Search for the cell housing the specified text and yield its (x, y) center coordinate. 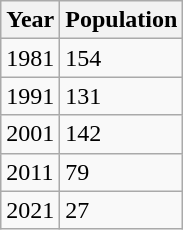
27 (122, 210)
2021 (30, 210)
79 (122, 172)
131 (122, 96)
Population (122, 20)
1991 (30, 96)
2001 (30, 134)
1981 (30, 58)
142 (122, 134)
2011 (30, 172)
154 (122, 58)
Year (30, 20)
